For the text-containing cell, return its midpoint in [X, Y] coordinate format. 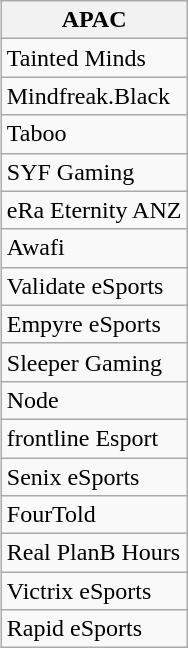
frontline Esport [94, 438]
SYF Gaming [94, 172]
eRa Eternity ANZ [94, 210]
Taboo [94, 134]
Validate eSports [94, 286]
APAC [94, 20]
Node [94, 400]
Tainted Minds [94, 58]
Empyre eSports [94, 324]
Sleeper Gaming [94, 362]
Senix eSports [94, 477]
FourTold [94, 515]
Real PlanB Hours [94, 553]
Awafi [94, 248]
Victrix eSports [94, 591]
Mindfreak.Black [94, 96]
Rapid eSports [94, 629]
